Output the (X, Y) coordinate of the center of the cell containing the given text.  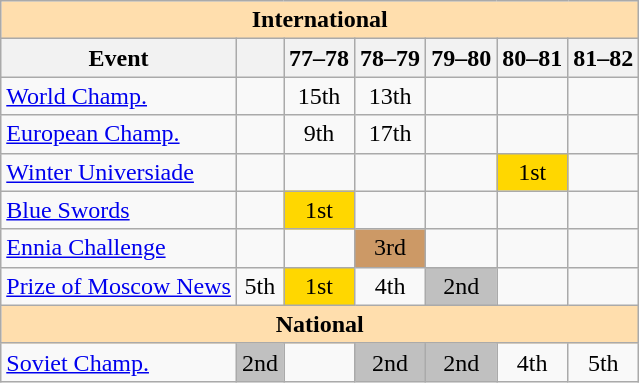
80–81 (532, 58)
World Champ. (119, 96)
Blue Swords (119, 210)
International (320, 20)
Event (119, 58)
Winter Universiade (119, 172)
17th (390, 134)
Soviet Champ. (119, 362)
European Champ. (119, 134)
79–80 (462, 58)
9th (320, 134)
National (320, 324)
Prize of Moscow News (119, 286)
78–79 (390, 58)
81–82 (604, 58)
Ennia Challenge (119, 248)
15th (320, 96)
3rd (390, 248)
13th (390, 96)
77–78 (320, 58)
